Capture the cell that displays the provided text and extract its (X, Y) central coordinate. 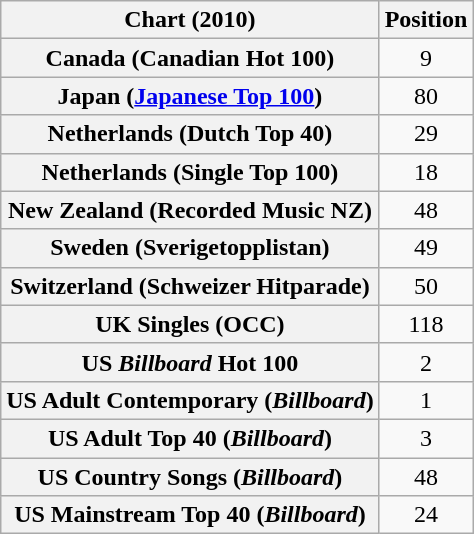
Switzerland (Schweizer Hitparade) (190, 286)
US Adult Top 40 (Billboard) (190, 438)
Canada (Canadian Hot 100) (190, 58)
US Billboard Hot 100 (190, 362)
118 (426, 324)
UK Singles (OCC) (190, 324)
9 (426, 58)
3 (426, 438)
Chart (2010) (190, 20)
29 (426, 134)
50 (426, 286)
New Zealand (Recorded Music NZ) (190, 210)
2 (426, 362)
Position (426, 20)
18 (426, 172)
US Mainstream Top 40 (Billboard) (190, 515)
24 (426, 515)
Netherlands (Dutch Top 40) (190, 134)
80 (426, 96)
US Country Songs (Billboard) (190, 477)
US Adult Contemporary (Billboard) (190, 400)
49 (426, 248)
Japan (Japanese Top 100) (190, 96)
Netherlands (Single Top 100) (190, 172)
Sweden (Sverigetopplistan) (190, 248)
1 (426, 400)
